Output the (x, y) coordinate of the center of the cell containing the given text.  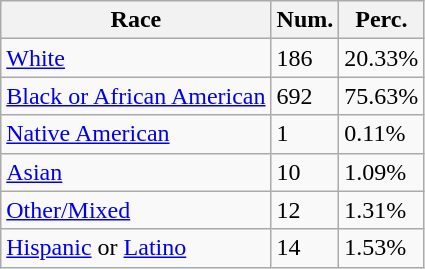
1 (305, 134)
Num. (305, 20)
20.33% (382, 58)
12 (305, 210)
Race (136, 20)
186 (305, 58)
Asian (136, 172)
Perc. (382, 20)
0.11% (382, 134)
Native American (136, 134)
1.09% (382, 172)
1.31% (382, 210)
75.63% (382, 96)
14 (305, 248)
10 (305, 172)
White (136, 58)
1.53% (382, 248)
692 (305, 96)
Hispanic or Latino (136, 248)
Other/Mixed (136, 210)
Black or African American (136, 96)
